Scan for the cell matching the given text and deliver its [x, y] coordinate at center. 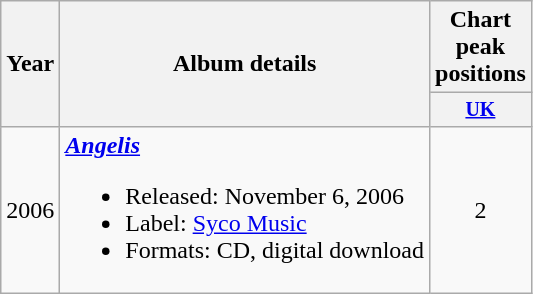
AngelisReleased: November 6, 2006Label: Syco MusicFormats: CD, digital download [245, 210]
2 [481, 210]
2006 [30, 210]
Chart peak positions [481, 47]
UK [481, 110]
Album details [245, 64]
Year [30, 64]
